Capture the cell that displays the provided text and extract its [x, y] central coordinate. 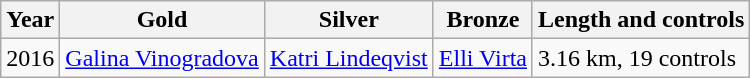
Length and controls [640, 20]
Gold [162, 20]
Silver [348, 20]
Bronze [482, 20]
Year [30, 20]
Katri Lindeqvist [348, 58]
Galina Vinogradova [162, 58]
2016 [30, 58]
3.16 km, 19 controls [640, 58]
Elli Virta [482, 58]
